Return the [x, y] coordinate for the center point of the cell that contains the specified text.  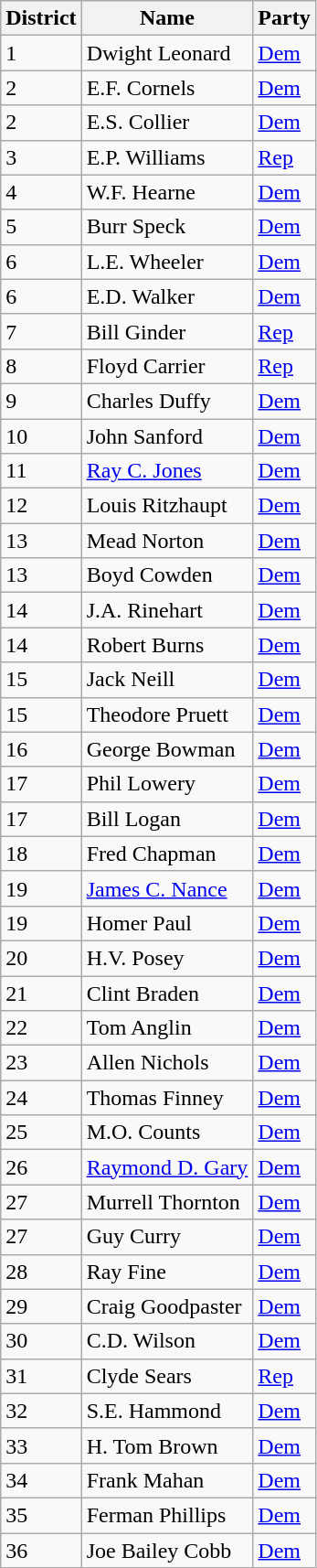
7 [41, 331]
C.D. Wilson [167, 1341]
Louis Ritzhaupt [167, 506]
Boyd Cowden [167, 575]
18 [41, 854]
30 [41, 1341]
George Bowman [167, 749]
E.D. Walker [167, 296]
Fred Chapman [167, 854]
4 [41, 192]
W.F. Hearne [167, 192]
12 [41, 506]
21 [41, 993]
Frank Mahan [167, 1480]
H.V. Posey [167, 958]
22 [41, 1028]
Jack Neill [167, 680]
Craig Goodpaster [167, 1306]
Guy Curry [167, 1237]
Ray Fine [167, 1272]
Theodore Pruett [167, 714]
H. Tom Brown [167, 1445]
Tom Anglin [167, 1028]
Dwight Leonard [167, 53]
1 [41, 53]
Mead Norton [167, 541]
Bill Ginder [167, 331]
Burr Speck [167, 227]
Homer Paul [167, 923]
District [41, 18]
Robert Burns [167, 645]
31 [41, 1376]
11 [41, 471]
25 [41, 1133]
Name [167, 18]
M.O. Counts [167, 1133]
9 [41, 401]
Clint Braden [167, 993]
35 [41, 1515]
L.E. Wheeler [167, 262]
16 [41, 749]
5 [41, 227]
Allen Nichols [167, 1063]
Joe Bailey Cobb [167, 1551]
E.P. Williams [167, 157]
John Sanford [167, 436]
3 [41, 157]
Murrell Thornton [167, 1202]
33 [41, 1445]
James C. Nance [167, 888]
E.S. Collier [167, 123]
32 [41, 1411]
10 [41, 436]
28 [41, 1272]
23 [41, 1063]
24 [41, 1098]
Raymond D. Gary [167, 1167]
Phil Lowery [167, 784]
Ray C. Jones [167, 471]
Floyd Carrier [167, 366]
Party [284, 18]
Thomas Finney [167, 1098]
29 [41, 1306]
26 [41, 1167]
E.F. Cornels [167, 88]
J.A. Rinehart [167, 610]
Charles Duffy [167, 401]
20 [41, 958]
S.E. Hammond [167, 1411]
36 [41, 1551]
8 [41, 366]
Clyde Sears [167, 1376]
Ferman Phillips [167, 1515]
34 [41, 1480]
Bill Logan [167, 819]
